Pinpoint the cell where the given text exists, returning its (X, Y) midpoint coordinate. 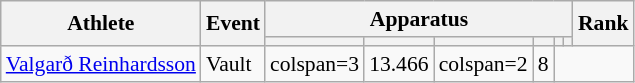
Event (233, 24)
13.466 (398, 64)
Vault (233, 64)
colspan=2 (484, 64)
colspan=3 (314, 64)
Athlete (101, 24)
8 (544, 64)
Apparatus (419, 19)
Valgarð Reinhardsson (101, 64)
Rank (604, 24)
